Locate the cell with the specified text and output its [x, y] center coordinate. 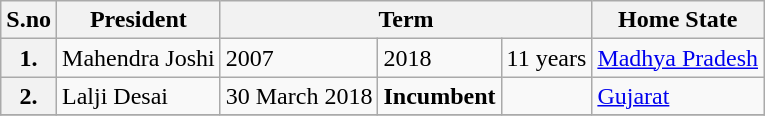
Incumbent [440, 96]
Mahendra Joshi [139, 58]
Madhya Pradesh [678, 58]
Gujarat [678, 96]
11 years [546, 58]
2. [29, 96]
30 March 2018 [299, 96]
Lalji Desai [139, 96]
1. [29, 58]
2007 [299, 58]
2018 [440, 58]
Term [406, 20]
Home State [678, 20]
S.no [29, 20]
President [139, 20]
